Return the [X, Y] coordinate for the center point of the cell that contains the specified text.  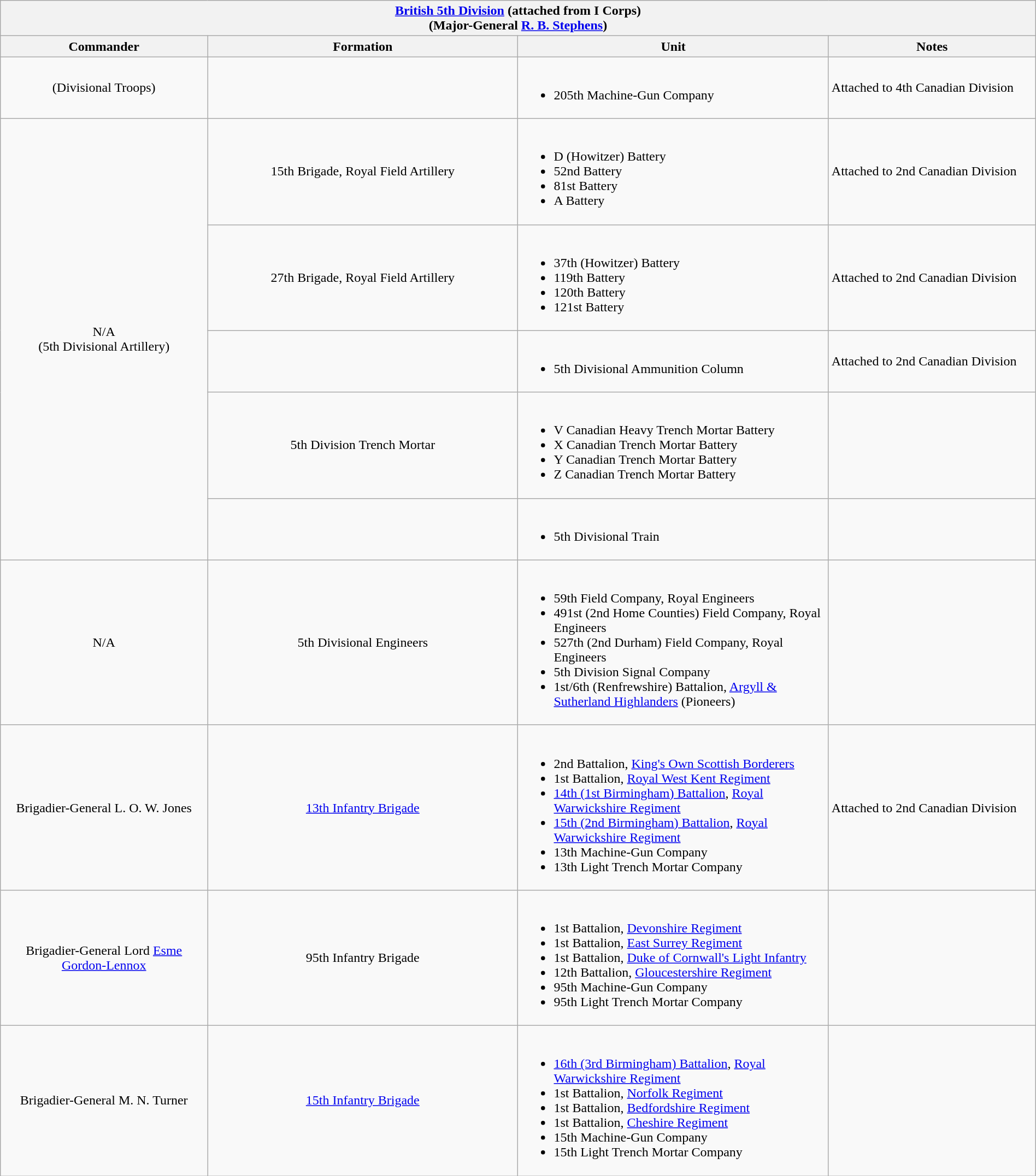
Brigadier-General L. O. W. Jones [104, 807]
V Canadian Heavy Trench Mortar BatteryX Canadian Trench Mortar BatteryY Canadian Trench Mortar BatteryZ Canadian Trench Mortar Battery [673, 445]
Brigadier-General M. N. Turner [104, 1100]
5th Divisional Train [673, 529]
15th Infantry Brigade [363, 1100]
13th Infantry Brigade [363, 807]
205th Machine-Gun Company [673, 87]
5th Division Trench Mortar [363, 445]
37th (Howitzer) Battery119th Battery120th Battery121st Battery [673, 277]
N/A [104, 642]
27th Brigade, Royal Field Artillery [363, 277]
Attached to 4th Canadian Division [932, 87]
5th Divisional Engineers [363, 642]
D (Howitzer) Battery52nd Battery81st BatteryA Battery [673, 172]
Unit [673, 46]
Notes [932, 46]
N/A(5th Divisional Artillery) [104, 339]
British 5th Division (attached from I Corps)(Major-General R. B. Stephens) [518, 19]
5th Divisional Ammunition Column [673, 362]
15th Brigade, Royal Field Artillery [363, 172]
Brigadier-General Lord Esme Gordon-Lennox [104, 958]
Commander [104, 46]
Formation [363, 46]
(Divisional Troops) [104, 87]
95th Infantry Brigade [363, 958]
